Scan for the cell matching the given text and deliver its (x, y) coordinate at center. 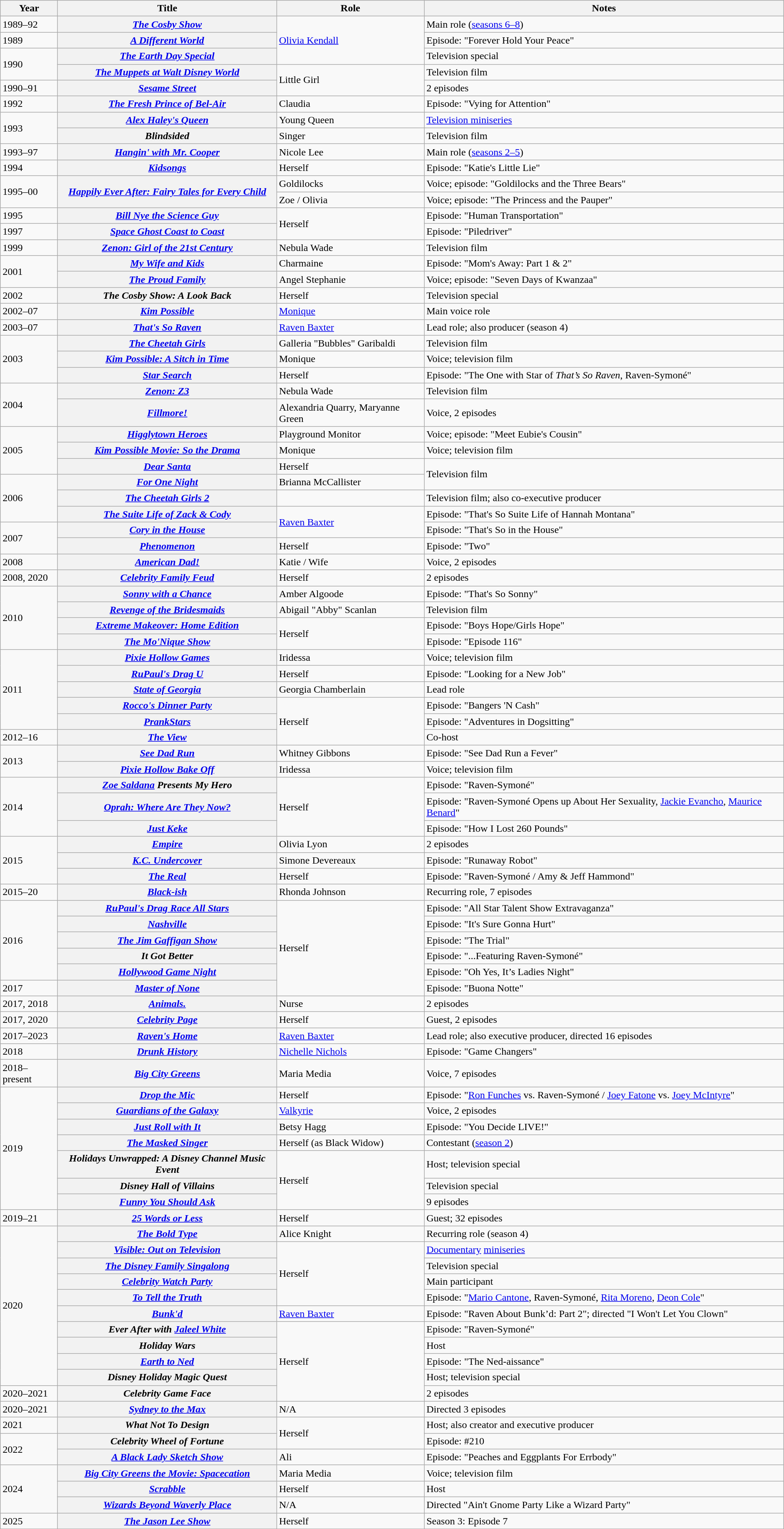
Episode: "The Ned-aissance" (604, 1361)
Raven's Home (168, 1036)
Little Girl (351, 80)
Directed "Ain't Gnome Party Like a Wizard Party" (604, 1505)
Celebrity Page (168, 1020)
Revenge of the Bridesmaids (168, 610)
Black-ish (168, 892)
Episode: "Bangers 'N Cash" (604, 705)
Episode: "The Trial" (604, 940)
Empire (168, 844)
Disney Hall of Villains (168, 1186)
Just Roll with It (168, 1127)
Cory in the House (168, 530)
Role (351, 8)
1990 (29, 64)
2003 (29, 359)
2016 (29, 940)
To Tell the Truth (168, 1298)
Guardians of the Galaxy (168, 1111)
Recurring role, 7 episodes (604, 892)
Dear Santa (168, 466)
2017, 2020 (29, 1020)
Episode: "How I Lost 260 Pounds" (604, 828)
2025 (29, 1521)
1990–91 (29, 88)
Kim Possible Movie: So the Drama (168, 450)
Earth to Ned (168, 1361)
Voice; episode: "Seven Days of Kwanzaa" (604, 279)
2001 (29, 272)
1989–92 (29, 24)
2014 (29, 807)
The Muppets at Walt Disney World (168, 72)
Rhonda Johnson (351, 892)
Goldilocks (351, 184)
What Not To Design (168, 1425)
PrankStars (168, 721)
Zenon: Girl of the 21st Century (168, 248)
The Jim Gaffigan Show (168, 940)
2006 (29, 498)
The Earth Day Special (168, 56)
2012–16 (29, 737)
Nichelle Nichols (351, 1052)
Claudia (351, 104)
Just Keke (168, 828)
My Wife and Kids (168, 264)
Episode: "Oh Yes, It’s Ladies Night" (604, 972)
2013 (29, 761)
Hangin' with Mr. Cooper (168, 152)
The Cosby Show (168, 24)
Alice Knight (351, 1234)
Zoe Saldana Presents My Hero (168, 785)
Galleria "Bubbles" Garibaldi (351, 343)
Young Queen (351, 120)
Higglytown Heroes (168, 434)
Episode: "Episode 116" (604, 642)
Holiday Wars (168, 1345)
2022 (29, 1449)
2019–21 (29, 1218)
The Cosby Show: A Look Back (168, 295)
Valkyrie (351, 1111)
Host; also creator and executive producer (604, 1425)
American Dad! (168, 562)
Bill Nye the Science Guy (168, 216)
Kim Possible (168, 311)
1994 (29, 168)
Sonny with a Chance (168, 594)
1993 (29, 128)
The Cheetah Girls 2 (168, 498)
Kidsongs (168, 168)
2018 (29, 1052)
See Dad Run (168, 753)
Rocco's Dinner Party (168, 705)
Lead role (604, 689)
Master of None (168, 988)
Disney Holiday Magic Quest (168, 1377)
Amber Algoode (351, 594)
Episode: "Peaches and Eggplants For Errbody" (604, 1457)
Notes (604, 8)
2015–20 (29, 892)
Episode: "Piledriver" (604, 232)
Main role (seasons 2–5) (604, 152)
Episode: "Raven-Symoné Opens up About Her Sexuality, Jackie Evancho, Maurice Benard" (604, 807)
The Suite Life of Zack & Cody (168, 514)
Episode: "That's So Suite Life of Hannah Montana" (604, 514)
Scrabble (168, 1489)
Simone Devereaux (351, 860)
2024 (29, 1489)
It Got Better (168, 956)
2008 (29, 562)
Co-host (604, 737)
Episode: "Buona Notte" (604, 988)
Episode: "That's So in the House" (604, 530)
Voice; episode: "Meet Eubie's Cousin" (604, 434)
Katie / Wife (351, 562)
Zoe / Olivia (351, 200)
2007 (29, 538)
2018–present (29, 1074)
Big City Greens (168, 1074)
9 episodes (604, 1202)
Main role (seasons 6–8) (604, 24)
Wizards Beyond Waverly Place (168, 1505)
Episode: "See Dad Run a Fever" (604, 753)
Drop the Mic (168, 1095)
Pixie Hollow Bake Off (168, 769)
A Different World (168, 40)
RuPaul's Drag Race All Stars (168, 908)
Oprah: Where Are They Now? (168, 807)
Whitney Gibbons (351, 753)
That's So Raven (168, 327)
State of Georgia (168, 689)
Recurring role (season 4) (604, 1234)
The Mo'Nique Show (168, 642)
Season 3: Episode 7 (604, 1521)
Angel Stephanie (351, 279)
Nashville (168, 924)
1989 (29, 40)
2021 (29, 1425)
2008, 2020 (29, 578)
Singer (351, 136)
The View (168, 737)
Episode: "Boys Hope/Girls Hope" (604, 626)
Alexandria Quarry, Maryanne Green (351, 412)
Playground Monitor (351, 434)
K.C. Undercover (168, 860)
Main participant (604, 1282)
Olivia Kendall (351, 40)
Voice; episode: "The Princess and the Pauper" (604, 200)
For One Night (168, 482)
Herself (as Black Widow) (351, 1143)
Episode: "That's So Sonny" (604, 594)
The Disney Family Singalong (168, 1266)
2019 (29, 1148)
1995 (29, 216)
2003–07 (29, 327)
Holidays Unwrapped: A Disney Channel Music Event (168, 1164)
Celebrity Watch Party (168, 1282)
Voice, 7 episodes (604, 1074)
Brianna McCallister (351, 482)
Main voice role (604, 311)
Title (168, 8)
2017, 2018 (29, 1004)
2002–07 (29, 311)
The Jason Lee Show (168, 1521)
Episode: "Two" (604, 546)
1999 (29, 248)
Episode: "Katie's Little Lie" (604, 168)
Ali (351, 1457)
Alex Haley's Queen (168, 120)
2011 (29, 689)
The Fresh Prince of Bel-Air (168, 104)
Georgia Chamberlain (351, 689)
Space Ghost Coast to Coast (168, 232)
Episode: "Mario Cantone, Raven-Symoné, Rita Moreno, Deon Cole" (604, 1298)
Episode: "...Featuring Raven-Symoné" (604, 956)
1993–97 (29, 152)
Celebrity Wheel of Fortune (168, 1441)
Television film; also co-executive producer (604, 498)
Funny You Should Ask (168, 1202)
Episode: "Runaway Robot" (604, 860)
Phenomenon (168, 546)
Celebrity Family Feud (168, 578)
Episode: #210 (604, 1441)
RuPaul's Drag U (168, 673)
Contestant (season 2) (604, 1143)
1995–00 (29, 191)
2020 (29, 1306)
2017 (29, 988)
The Masked Singer (168, 1143)
Abigail "Abby" Scanlan (351, 610)
Episode: "The One with Star of That’s So Raven, Raven-Symoné" (604, 375)
The Proud Family (168, 279)
Big City Greens the Movie: Spacecation (168, 1473)
Olivia Lyon (351, 844)
Hollywood Game Night (168, 972)
Zenon: Z3 (168, 391)
2015 (29, 860)
Television miniseries (604, 120)
Bunk'd (168, 1314)
25 Words or Less (168, 1218)
Happily Ever After: Fairy Tales for Every Child (168, 191)
Pixie Hollow Games (168, 657)
Episode: "Forever Hold Your Peace" (604, 40)
Voice; episode: "Goldilocks and the Three Bears" (604, 184)
Episode: "Raven-Symoné / Amy & Jeff Hammond" (604, 876)
Episode: "Game Changers" (604, 1052)
Episode: "Raven About Bunk’d: Part 2"; directed "I Won't Let You Clown" (604, 1314)
The Real (168, 876)
Episode: "It's Sure Gonna Hurt" (604, 924)
The Bold Type (168, 1234)
Sesame Street (168, 88)
1992 (29, 104)
Documentary miniseries (604, 1250)
Kim Possible: A Sitch in Time (168, 359)
2004 (29, 405)
Episode: "Looking for a New Job" (604, 673)
2005 (29, 450)
Episode: "You Decide LIVE!" (604, 1127)
Charmaine (351, 264)
Sydney to the Max (168, 1409)
Blindsided (168, 136)
Fillmore! (168, 412)
Episode: "Vying for Attention" (604, 104)
The Cheetah Girls (168, 343)
Guest, 2 episodes (604, 1020)
Lead role; also executive producer, directed 16 episodes (604, 1036)
Drunk History (168, 1052)
Extreme Makeover: Home Edition (168, 626)
Lead role; also producer (season 4) (604, 327)
Celebrity Game Face (168, 1393)
Ever After with Jaleel White (168, 1330)
Episode: "Ron Funches vs. Raven-Symoné / Joey Fatone vs. Joey McIntyre" (604, 1095)
Guest; 32 episodes (604, 1218)
Nurse (351, 1004)
Directed 3 episodes (604, 1409)
Episode: "Human Transportation" (604, 216)
Betsy Hagg (351, 1127)
Episode: "Adventures in Dogsitting" (604, 721)
2002 (29, 295)
2017–2023 (29, 1036)
Episode: "Mom's Away: Part 1 & 2" (604, 264)
Nicole Lee (351, 152)
1997 (29, 232)
A Black Lady Sketch Show (168, 1457)
Animals. (168, 1004)
Year (29, 8)
Star Search (168, 375)
2010 (29, 618)
Episode: "All Star Talent Show Extravaganza" (604, 908)
Visible: Out on Television (168, 1250)
